Find where the given text appears and provide that cell's center as (x, y) coordinate. 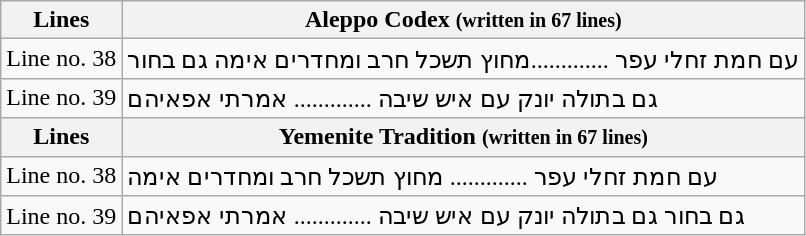
עם חמת זחלי עפר .............מחוץ תשכל חרב ומחדרים אימה גם בחור (464, 59)
Yemenite Tradition (written in 67 lines) (464, 137)
Aleppo Codex (written in 67 lines) (464, 20)
עם חמת זחלי עפר ............. מחוץ תשכל חרב ומחדרים אימה (464, 176)
גם בחור גם בתולה יונק עם איש שיבה ............. אמרתי אפאיהם (464, 216)
גם בתולה יונק עם איש שיבה ............. אמרתי אפאיהם (464, 98)
